Extract the [X, Y] coordinate from the center of the cell holding the provided text.  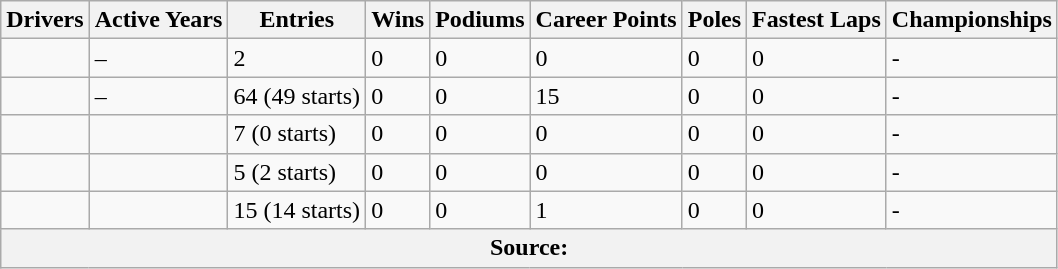
7 (0 starts) [297, 134]
Active Years [158, 20]
Wins [398, 20]
Fastest Laps [817, 20]
15 [606, 96]
Drivers [45, 20]
2 [297, 58]
Source: [530, 248]
64 (49 starts) [297, 96]
Poles [714, 20]
5 (2 starts) [297, 172]
1 [606, 210]
Podiums [480, 20]
15 (14 starts) [297, 210]
Championships [972, 20]
Career Points [606, 20]
Entries [297, 20]
